Return the [X, Y] coordinate for the center point of the cell that contains the specified text.  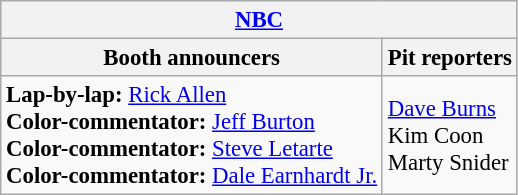
Booth announcers [192, 58]
Lap-by-lap: Rick AllenColor-commentator: Jeff BurtonColor-commentator: Steve LetarteColor-commentator: Dale Earnhardt Jr. [192, 136]
NBC [260, 20]
Pit reporters [450, 58]
Dave BurnsKim CoonMarty Snider [450, 136]
